Output the [x, y] coordinate of the center of the cell containing the given text.  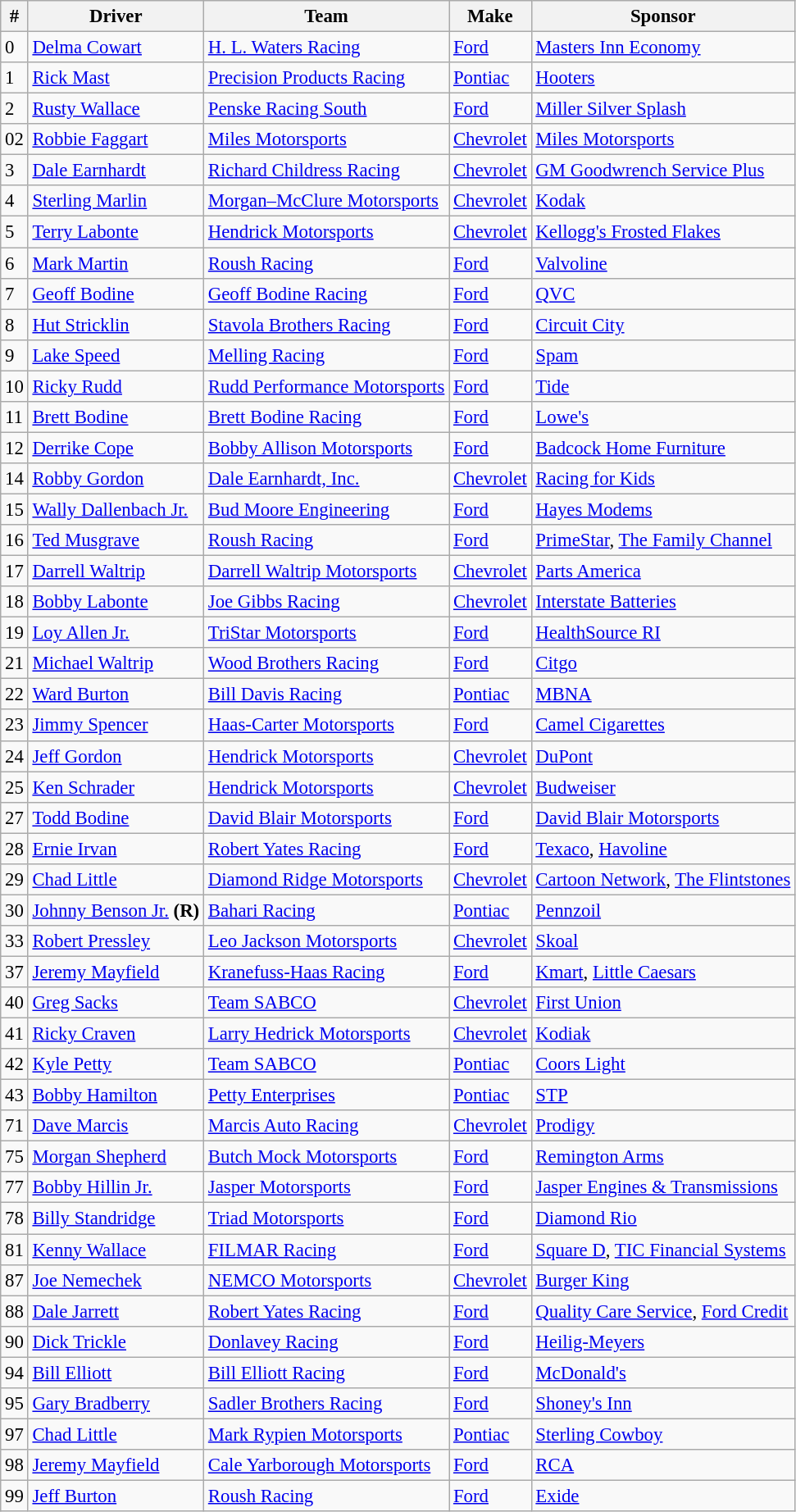
9 [15, 355]
Mark Rypien Motorsports [326, 1434]
27 [15, 817]
Remington Arms [663, 1157]
Lowe's [663, 417]
33 [15, 941]
McDonald's [663, 1373]
NEMCO Motorsports [326, 1280]
GM Goodwrench Service Plus [663, 171]
Make [490, 16]
Kmart, Little Caesars [663, 972]
28 [15, 849]
Kyle Petty [116, 1064]
Marcis Auto Racing [326, 1126]
Melling Racing [326, 355]
Bobby Labonte [116, 602]
Jasper Engines & Transmissions [663, 1188]
Loy Allen Jr. [116, 633]
Texaco, Havoline [663, 849]
Prodigy [663, 1126]
Kranefuss-Haas Racing [326, 972]
29 [15, 880]
25 [15, 787]
Bud Moore Engineering [326, 509]
Morgan Shepherd [116, 1157]
Driver [116, 16]
Spam [663, 355]
Diamond Rio [663, 1218]
Camel Cigarettes [663, 726]
Robbie Faggart [116, 139]
Wally Dallenbach Jr. [116, 509]
Bobby Allison Motorsports [326, 448]
Todd Bodine [116, 817]
DuPont [663, 756]
78 [15, 1218]
Rudd Performance Motorsports [326, 386]
99 [15, 1496]
90 [15, 1341]
Geoff Bodine Racing [326, 294]
Triad Motorsports [326, 1218]
Diamond Ridge Motorsports [326, 880]
Butch Mock Motorsports [326, 1157]
Bill Elliott [116, 1373]
Cartoon Network, The Flintstones [663, 880]
17 [15, 572]
Darrell Waltrip Motorsports [326, 572]
Shoney's Inn [663, 1404]
Dale Earnhardt [116, 171]
Team [326, 16]
RCA [663, 1465]
Joe Nemechek [116, 1280]
71 [15, 1126]
94 [15, 1373]
Dale Jarrett [116, 1311]
Exide [663, 1496]
Dale Earnhardt, Inc. [326, 479]
Darrell Waltrip [116, 572]
Interstate Batteries [663, 602]
77 [15, 1188]
1 [15, 78]
Larry Hedrick Motorsports [326, 1034]
Michael Waltrip [116, 663]
Cale Yarborough Motorsports [326, 1465]
Budweiser [663, 787]
Penske Racing South [326, 109]
Heilig-Meyers [663, 1341]
Terry Labonte [116, 232]
Robert Pressley [116, 941]
43 [15, 1095]
Rusty Wallace [116, 109]
Bill Elliott Racing [326, 1373]
MBNA [663, 695]
02 [15, 139]
88 [15, 1311]
0 [15, 48]
14 [15, 479]
8 [15, 325]
11 [15, 417]
HealthSource RI [663, 633]
Johnny Benson Jr. (R) [116, 910]
18 [15, 602]
Lake Speed [116, 355]
42 [15, 1064]
Masters Inn Economy [663, 48]
30 [15, 910]
Stavola Brothers Racing [326, 325]
Donlavey Racing [326, 1341]
Bill Davis Racing [326, 695]
PrimeStar, The Family Channel [663, 540]
Sadler Brothers Racing [326, 1404]
87 [15, 1280]
19 [15, 633]
6 [15, 263]
Kellogg's Frosted Flakes [663, 232]
41 [15, 1034]
7 [15, 294]
Gary Bradberry [116, 1404]
81 [15, 1250]
Quality Care Service, Ford Credit [663, 1311]
Petty Enterprises [326, 1095]
Derrike Cope [116, 448]
Tide [663, 386]
Square D, TIC Financial Systems [663, 1250]
FILMAR Racing [326, 1250]
Geoff Bodine [116, 294]
Ken Schrader [116, 787]
37 [15, 972]
Ricky Rudd [116, 386]
Sterling Cowboy [663, 1434]
22 [15, 695]
Coors Light [663, 1064]
Burger King [663, 1280]
Dick Trickle [116, 1341]
Mark Martin [116, 263]
Wood Brothers Racing [326, 663]
Ricky Craven [116, 1034]
95 [15, 1404]
Greg Sacks [116, 1003]
QVC [663, 294]
Jeff Gordon [116, 756]
24 [15, 756]
Kenny Wallace [116, 1250]
Bahari Racing [326, 910]
3 [15, 171]
Robby Gordon [116, 479]
Precision Products Racing [326, 78]
Jasper Motorsports [326, 1188]
Sponsor [663, 16]
Morgan–McClure Motorsports [326, 201]
Haas-Carter Motorsports [326, 726]
Joe Gibbs Racing [326, 602]
Richard Childress Racing [326, 171]
Rick Mast [116, 78]
4 [15, 201]
Kodiak [663, 1034]
Jimmy Spencer [116, 726]
Citgo [663, 663]
Kodak [663, 201]
Brett Bodine [116, 417]
Ward Burton [116, 695]
TriStar Motorsports [326, 633]
Racing for Kids [663, 479]
Billy Standridge [116, 1218]
Badcock Home Furniture [663, 448]
15 [15, 509]
Ted Musgrave [116, 540]
21 [15, 663]
75 [15, 1157]
16 [15, 540]
Hayes Modems [663, 509]
40 [15, 1003]
Parts America [663, 572]
H. L. Waters Racing [326, 48]
# [15, 16]
Jeff Burton [116, 1496]
12 [15, 448]
Miller Silver Splash [663, 109]
Ernie Irvan [116, 849]
Dave Marcis [116, 1126]
98 [15, 1465]
23 [15, 726]
97 [15, 1434]
Valvoline [663, 263]
Bobby Hamilton [116, 1095]
STP [663, 1095]
First Union [663, 1003]
Hut Stricklin [116, 325]
10 [15, 386]
Delma Cowart [116, 48]
Sterling Marlin [116, 201]
5 [15, 232]
Leo Jackson Motorsports [326, 941]
Bobby Hillin Jr. [116, 1188]
Brett Bodine Racing [326, 417]
Pennzoil [663, 910]
Circuit City [663, 325]
2 [15, 109]
Skoal [663, 941]
Hooters [663, 78]
